Find where the given text appears and provide that cell's center as (X, Y) coordinate. 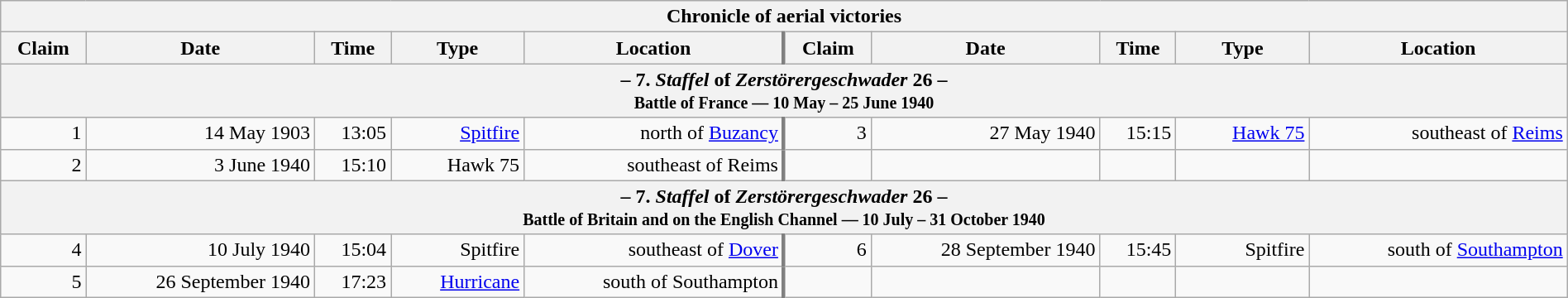
5 (43, 281)
Hurricane (458, 281)
26 September 1940 (200, 281)
27 May 1940 (986, 133)
17:23 (353, 281)
13:05 (353, 133)
15:10 (353, 165)
1 (43, 133)
southeast of Dover (654, 250)
2 (43, 165)
3 June 1940 (200, 165)
14 May 1903 (200, 133)
15:15 (1138, 133)
Chronicle of aerial victories (784, 17)
4 (43, 250)
6 (827, 250)
15:45 (1138, 250)
3 (827, 133)
15:04 (353, 250)
10 July 1940 (200, 250)
– 7. Staffel of Zerstörergeschwader 26 –Battle of Britain and on the English Channel — 10 July – 31 October 1940 (784, 207)
28 September 1940 (986, 250)
north of Buzancy (654, 133)
– 7. Staffel of Zerstörergeschwader 26 –Battle of France — 10 May – 25 June 1940 (784, 91)
